From the cell containing the given text, extract its center point as [X, Y] coordinate. 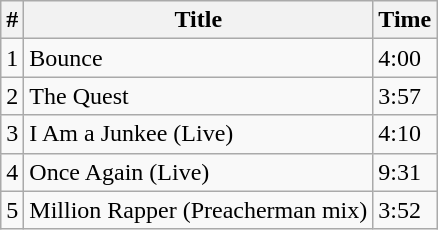
3 [12, 134]
Once Again (Live) [198, 172]
3:57 [405, 96]
Time [405, 20]
3:52 [405, 210]
The Quest [198, 96]
# [12, 20]
Title [198, 20]
Bounce [198, 58]
Million Rapper (Preacherman mix) [198, 210]
4:00 [405, 58]
9:31 [405, 172]
I Am a Junkee (Live) [198, 134]
1 [12, 58]
4:10 [405, 134]
4 [12, 172]
2 [12, 96]
5 [12, 210]
